Determine the [x, y] coordinate at the center of the cell enclosing the given text.  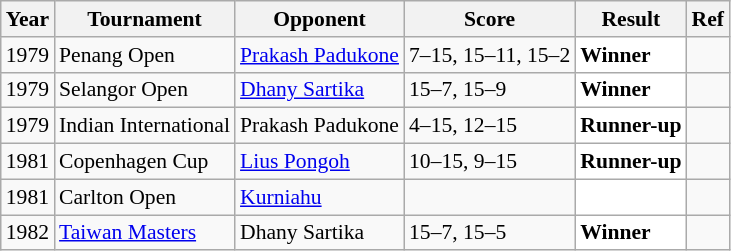
4–15, 12–15 [490, 126]
Tournament [144, 19]
7–15, 15–11, 15–2 [490, 55]
10–15, 9–15 [490, 162]
15–7, 15–9 [490, 90]
Opponent [320, 19]
1982 [28, 233]
Indian International [144, 126]
Carlton Open [144, 197]
15–7, 15–5 [490, 233]
Selangor Open [144, 90]
Score [490, 19]
Taiwan Masters [144, 233]
Kurniahu [320, 197]
Penang Open [144, 55]
Lius Pongoh [320, 162]
Copenhagen Cup [144, 162]
Result [630, 19]
Ref [708, 19]
Year [28, 19]
